Output the (x, y) coordinate of the center of the cell containing the given text.  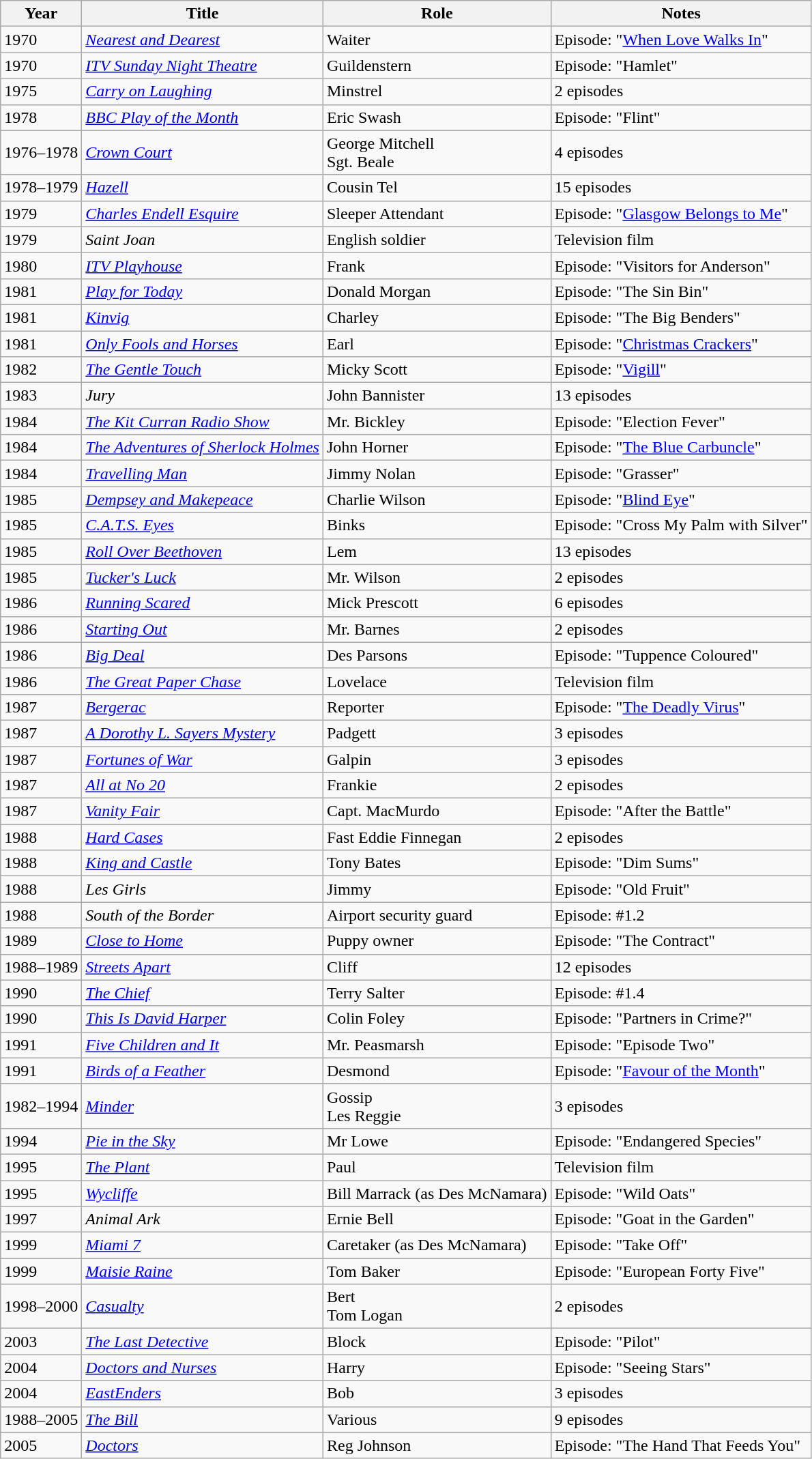
1989 (41, 941)
Binks (437, 525)
Episode: "Grasser" (681, 474)
Running Scared (203, 603)
Episode: "Favour of the Month" (681, 1071)
Five Children and It (203, 1045)
Frank (437, 265)
1980 (41, 265)
Episode: "Blind Eye" (681, 500)
Crown Court (203, 153)
Galpin (437, 760)
Bergerac (203, 707)
Mr. Wilson (437, 577)
Episode: "Take Off" (681, 1245)
Episode: "The Contract" (681, 941)
Micky Scott (437, 370)
Episode: "Endangered Species" (681, 1141)
Episode: "Partners in Crime?" (681, 1019)
Sleeper Attendant (437, 214)
George MitchellSgt. Beale (437, 153)
1982 (41, 370)
2003 (41, 1342)
Episode: "Election Fever" (681, 422)
Only Fools and Horses (203, 343)
Carry on Laughing (203, 91)
Jury (203, 396)
Doctors and Nurses (203, 1368)
Episode: #1.4 (681, 993)
Episode: "Flint" (681, 117)
Birds of a Feather (203, 1071)
Tony Bates (437, 863)
Title (203, 14)
Kinvig (203, 317)
Episode: #1.2 (681, 915)
Doctors (203, 1445)
Donald Morgan (437, 291)
Episode: "Goat in the Garden" (681, 1219)
1975 (41, 91)
Reporter (437, 707)
Padgett (437, 733)
Tucker's Luck (203, 577)
The Kit Curran Radio Show (203, 422)
Episode: "Cross My Palm with Silver" (681, 525)
Puppy owner (437, 941)
Episode: "Christmas Crackers" (681, 343)
Charley (437, 317)
Eric Swash (437, 117)
Minstrel (437, 91)
1978 (41, 117)
South of the Border (203, 915)
Notes (681, 14)
Hazell (203, 188)
Cousin Tel (437, 188)
1988–2005 (41, 1419)
Episode: "The Big Benders" (681, 317)
Travelling Man (203, 474)
Caretaker (as Des McNamara) (437, 1245)
Saint Joan (203, 240)
Mr. Barnes (437, 629)
Desmond (437, 1071)
Lem (437, 551)
Year (41, 14)
The Last Detective (203, 1342)
All at No 20 (203, 785)
Guildenstern (437, 66)
The Great Paper Chase (203, 681)
Mr Lowe (437, 1141)
Animal Ark (203, 1219)
Episode: "European Forty Five" (681, 1271)
4 episodes (681, 153)
Episode: "Old Fruit" (681, 889)
Bill Marrack (as Des McNamara) (437, 1194)
Frankie (437, 785)
Bob (437, 1393)
This Is David Harper (203, 1019)
Episode: "Wild Oats" (681, 1194)
Various (437, 1419)
King and Castle (203, 863)
John Bannister (437, 396)
12 episodes (681, 967)
Episode: "Pilot" (681, 1342)
Role (437, 14)
Mr. Bickley (437, 422)
A Dorothy L. Sayers Mystery (203, 733)
Episode: "Dim Sums" (681, 863)
Earl (437, 343)
Maisie Raine (203, 1271)
Streets Apart (203, 967)
Fortunes of War (203, 760)
The Adventures of Sherlock Holmes (203, 448)
Episode: "Hamlet" (681, 66)
Episode: "The Hand That Feeds You" (681, 1445)
Episode: "Visitors for Anderson" (681, 265)
Charlie Wilson (437, 500)
Hard Cases (203, 837)
15 episodes (681, 188)
Airport security guard (437, 915)
Jimmy (437, 889)
Episode: "The Sin Bin" (681, 291)
GossipLes Reggie (437, 1106)
Big Deal (203, 655)
Des Parsons (437, 655)
Mr. Peasmarsh (437, 1045)
Play for Today (203, 291)
1998–2000 (41, 1306)
Lovelace (437, 681)
Casualty (203, 1306)
English soldier (437, 240)
C.A.T.S. Eyes (203, 525)
1978–1979 (41, 188)
Les Girls (203, 889)
Mick Prescott (437, 603)
Dempsey and Makepeace (203, 500)
Harry (437, 1368)
Vanity Fair (203, 811)
Terry Salter (437, 993)
The Bill (203, 1419)
Jimmy Nolan (437, 474)
1994 (41, 1141)
BertTom Logan (437, 1306)
Paul (437, 1167)
The Plant (203, 1167)
1988–1989 (41, 967)
Starting Out (203, 629)
Charles Endell Esquire (203, 214)
Nearest and Dearest (203, 40)
Episode: "Vigill" (681, 370)
2005 (41, 1445)
6 episodes (681, 603)
Miami 7 (203, 1245)
ITV Sunday Night Theatre (203, 66)
The Chief (203, 993)
Episode: "Seeing Stars" (681, 1368)
Wycliffe (203, 1194)
BBC Play of the Month (203, 117)
Episode: "Glasgow Belongs to Me" (681, 214)
Close to Home (203, 941)
John Horner (437, 448)
Tom Baker (437, 1271)
ITV Playhouse (203, 265)
Reg Johnson (437, 1445)
1983 (41, 396)
Fast Eddie Finnegan (437, 837)
Episode: "When Love Walks In" (681, 40)
Episode: "After the Battle" (681, 811)
1982–1994 (41, 1106)
Waiter (437, 40)
1976–1978 (41, 153)
9 episodes (681, 1419)
Minder (203, 1106)
EastEnders (203, 1393)
Roll Over Beethoven (203, 551)
Block (437, 1342)
Ernie Bell (437, 1219)
Episode: "The Blue Carbuncle" (681, 448)
Cliff (437, 967)
Episode: "Tuppence Coloured" (681, 655)
Colin Foley (437, 1019)
Episode: "The Deadly Virus" (681, 707)
Episode: "Episode Two" (681, 1045)
Capt. MacMurdo (437, 811)
1997 (41, 1219)
Pie in the Sky (203, 1141)
The Gentle Touch (203, 370)
